From the cell containing the given text, extract its center point as (x, y) coordinate. 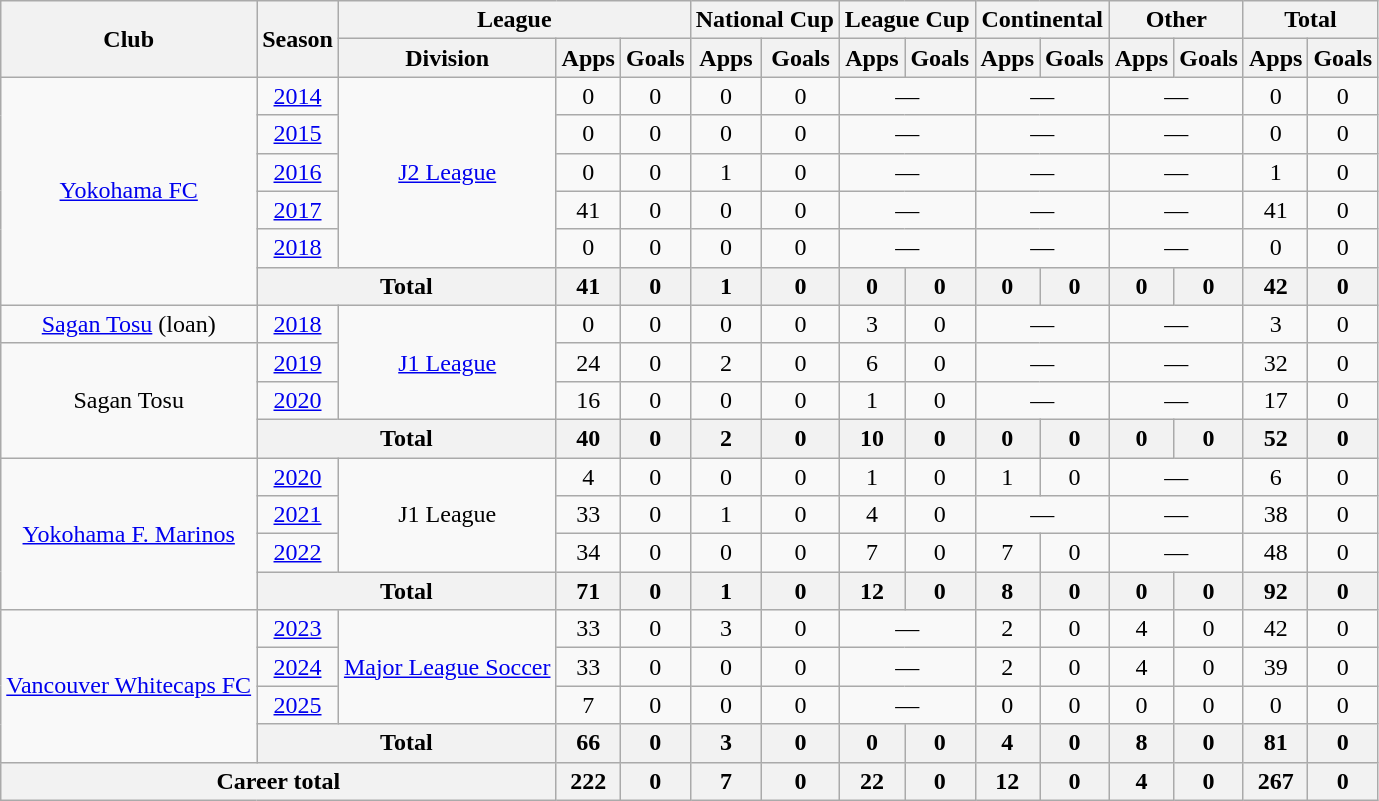
Sagan Tosu (loan) (129, 324)
League (514, 20)
81 (1275, 743)
48 (1275, 553)
Division (447, 58)
Vancouver Whitecaps FC (129, 686)
Yokohama F. Marinos (129, 534)
Major League Soccer (447, 667)
32 (1275, 362)
National Cup (764, 20)
2015 (298, 134)
Other (1176, 20)
League Cup (907, 20)
66 (588, 743)
2014 (298, 96)
2019 (298, 362)
2017 (298, 210)
222 (588, 781)
Yokohama FC (129, 191)
Continental (1042, 20)
2016 (298, 172)
Club (129, 39)
2025 (298, 705)
71 (588, 591)
39 (1275, 667)
22 (872, 781)
Sagan Tosu (129, 400)
16 (588, 400)
34 (588, 553)
Career total (278, 781)
40 (588, 438)
2021 (298, 515)
92 (1275, 591)
Season (298, 39)
2022 (298, 553)
17 (1275, 400)
24 (588, 362)
2023 (298, 629)
J2 League (447, 172)
267 (1275, 781)
52 (1275, 438)
38 (1275, 515)
2024 (298, 667)
10 (872, 438)
